Find where the given text appears and provide that cell's center as (x, y) coordinate. 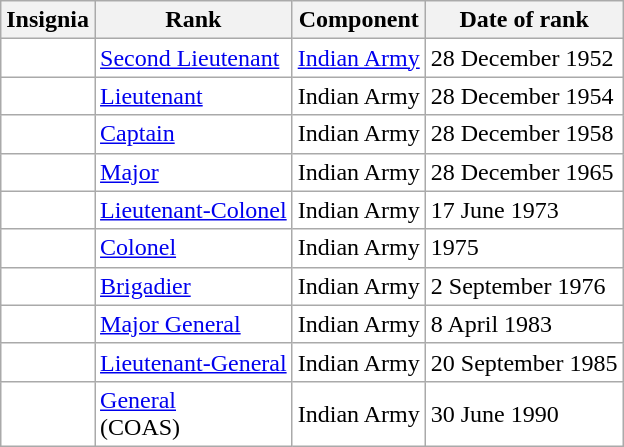
Major General (194, 324)
2 September 1976 (524, 286)
Lieutenant-General (194, 362)
28 December 1965 (524, 172)
Captain (194, 134)
28 December 1954 (524, 96)
Lieutenant (194, 96)
Colonel (194, 248)
28 December 1952 (524, 58)
General(COAS) (194, 414)
Date of rank (524, 20)
Insignia (48, 20)
Major (194, 172)
28 December 1958 (524, 134)
20 September 1985 (524, 362)
17 June 1973 (524, 210)
30 June 1990 (524, 414)
Component (358, 20)
Second Lieutenant (194, 58)
Lieutenant-Colonel (194, 210)
8 April 1983 (524, 324)
1975 (524, 248)
Brigadier (194, 286)
Rank (194, 20)
